Detect which cell encompasses the target text, then output its [x, y] center coordinate. 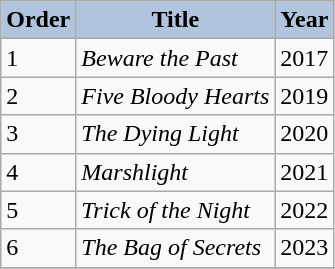
The Dying Light [176, 134]
Trick of the Night [176, 210]
2 [38, 96]
2022 [304, 210]
Order [38, 20]
2020 [304, 134]
Beware the Past [176, 58]
1 [38, 58]
Marshlight [176, 172]
2017 [304, 58]
5 [38, 210]
4 [38, 172]
Title [176, 20]
2023 [304, 248]
Five Bloody Hearts [176, 96]
6 [38, 248]
3 [38, 134]
2019 [304, 96]
The Bag of Secrets [176, 248]
2021 [304, 172]
Year [304, 20]
